From the cell containing the given text, extract its center point as [x, y] coordinate. 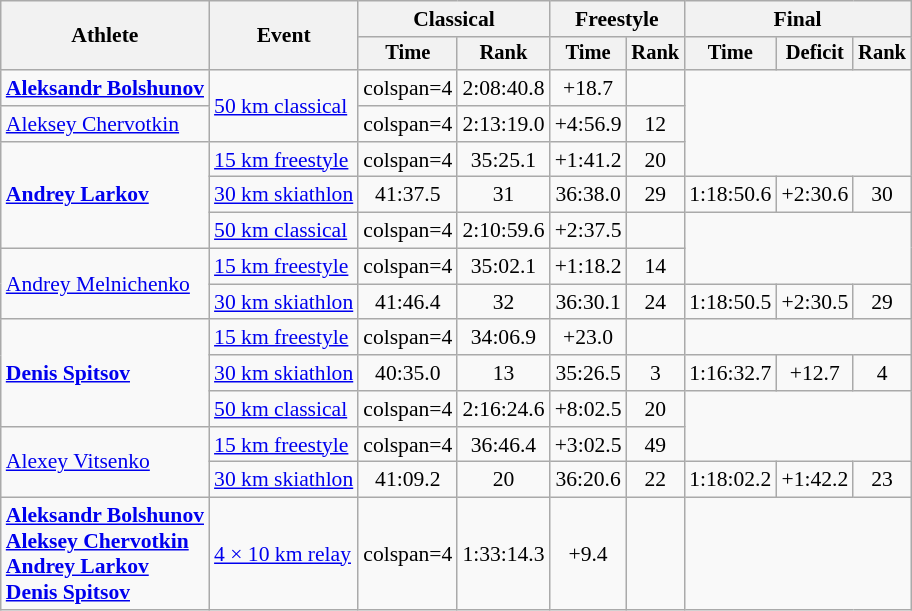
4 [882, 373]
34:06.9 [503, 338]
1:18:02.2 [730, 480]
41:37.5 [408, 195]
+4:56.9 [588, 124]
35:02.1 [503, 267]
12 [656, 124]
49 [656, 445]
Aleksey Chervotkin [105, 124]
4 × 10 km relay [284, 554]
2:16:24.6 [503, 409]
+9.4 [588, 554]
+2:37.5 [588, 231]
Event [284, 36]
41:09.2 [408, 480]
1:16:32.7 [730, 373]
32 [503, 302]
14 [656, 267]
1:33:14.3 [503, 554]
+1:41.2 [588, 160]
+1:42.2 [814, 480]
Freestyle [617, 19]
35:26.5 [588, 373]
2:13:19.0 [503, 124]
2:08:40.8 [503, 88]
23 [882, 480]
Alexey Vitsenko [105, 462]
24 [656, 302]
36:46.4 [503, 445]
35:25.1 [503, 160]
+8:02.5 [588, 409]
Andrey Larkov [105, 196]
+2:30.5 [814, 302]
3 [656, 373]
36:20.6 [588, 480]
+18.7 [588, 88]
1:18:50.6 [730, 195]
+3:02.5 [588, 445]
41:46.4 [408, 302]
+1:18.2 [588, 267]
Aleksandr Bolshunov [105, 88]
2:10:59.6 [503, 231]
36:38.0 [588, 195]
Deficit [814, 54]
22 [656, 480]
30 [882, 195]
40:35.0 [408, 373]
1:18:50.5 [730, 302]
Denis Spitsov [105, 374]
+12.7 [814, 373]
13 [503, 373]
31 [503, 195]
Aleksandr BolshunovAleksey ChervotkinAndrey LarkovDenis Spitsov [105, 554]
Athlete [105, 36]
36:30.1 [588, 302]
Andrey Melnichenko [105, 284]
+23.0 [588, 338]
Classical [454, 19]
+2:30.6 [814, 195]
Final [798, 19]
